Locate the cell with the specified text and output its [x, y] center coordinate. 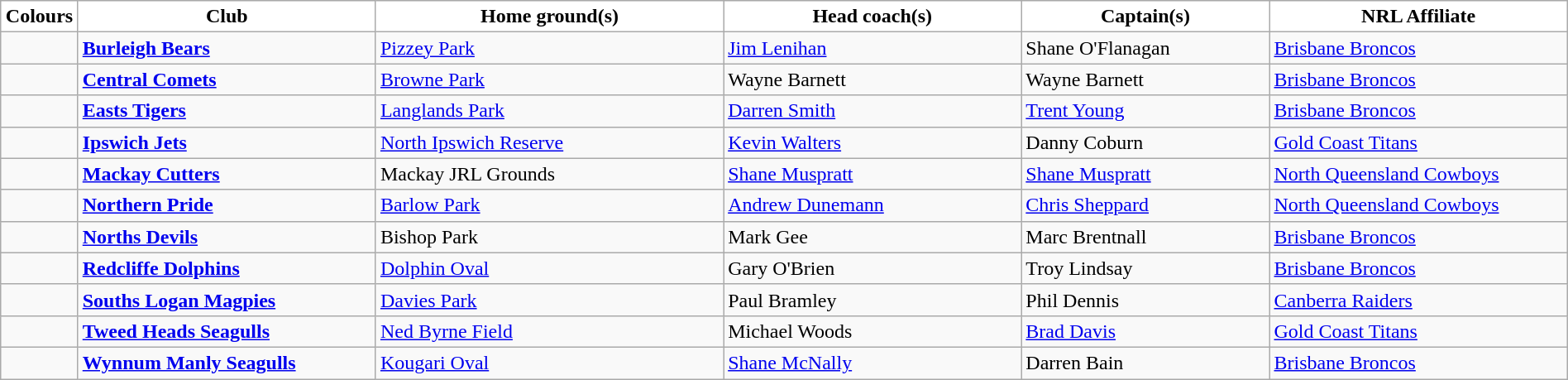
Mackay Cutters [227, 174]
Wynnum Manly Seagulls [227, 363]
Darren Smith [872, 111]
Ned Byrne Field [549, 331]
Souths Logan Magpies [227, 300]
Norths Devils [227, 237]
Danny Coburn [1145, 142]
Head coach(s) [872, 17]
Ipswich Jets [227, 142]
Gary O'Brien [872, 268]
Trent Young [1145, 111]
Chris Sheppard [1145, 205]
Browne Park [549, 79]
Tweed Heads Seagulls [227, 331]
Home ground(s) [549, 17]
Brad Davis [1145, 331]
Marc Brentnall [1145, 237]
Davies Park [549, 300]
Colours [40, 17]
Shane O'Flanagan [1145, 48]
Michael Woods [872, 331]
North Ipswich Reserve [549, 142]
Paul Bramley [872, 300]
Troy Lindsay [1145, 268]
Captain(s) [1145, 17]
Langlands Park [549, 111]
Darren Bain [1145, 363]
Mark Gee [872, 237]
Central Comets [227, 79]
Canberra Raiders [1418, 300]
Redcliffe Dolphins [227, 268]
Club [227, 17]
Barlow Park [549, 205]
Kevin Walters [872, 142]
Northern Pride [227, 205]
Mackay JRL Grounds [549, 174]
Shane McNally [872, 363]
Jim Lenihan [872, 48]
Dolphin Oval [549, 268]
NRL Affiliate [1418, 17]
Pizzey Park [549, 48]
Easts Tigers [227, 111]
Bishop Park [549, 237]
Phil Dennis [1145, 300]
Andrew Dunemann [872, 205]
Kougari Oval [549, 363]
Burleigh Bears [227, 48]
